Determine the (x, y) coordinate at the center of the cell enclosing the given text.  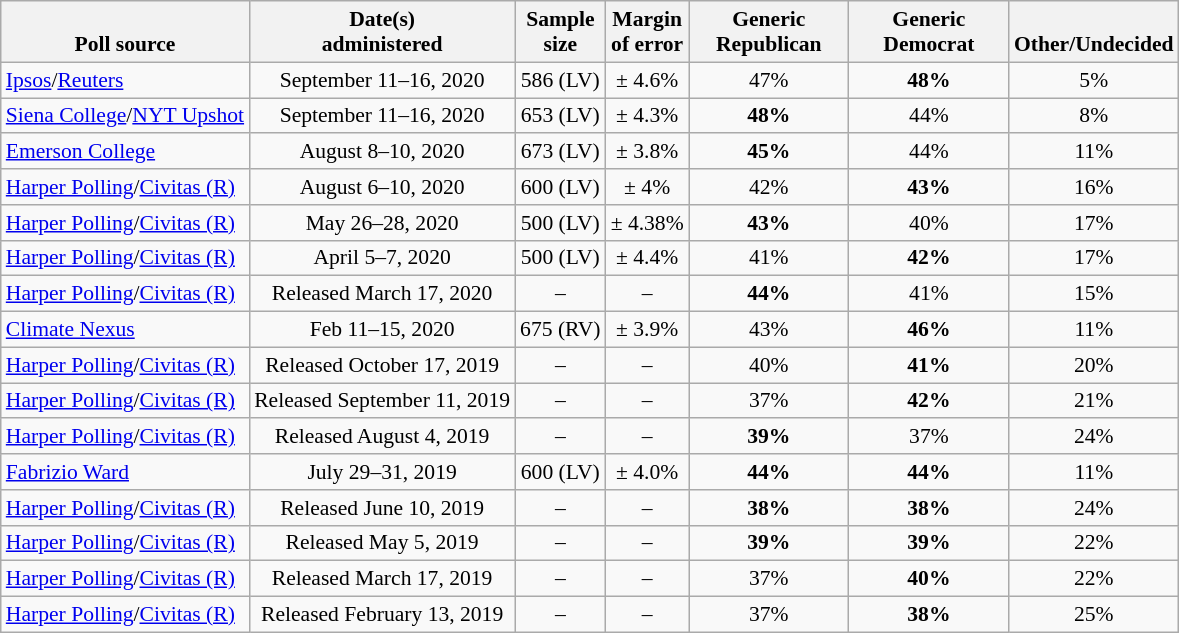
21% (1094, 401)
675 (RV) (560, 330)
Released March 17, 2020 (382, 294)
15% (1094, 294)
August 6–10, 2020 (382, 187)
Released September 11, 2019 (382, 401)
Poll source (125, 32)
25% (1094, 615)
Climate Nexus (125, 330)
Released February 13, 2019 (382, 615)
653 (LV) (560, 116)
Samplesize (560, 32)
Ipsos/Reuters (125, 80)
Siena College/NYT Upshot (125, 116)
Marginof error (648, 32)
Released March 17, 2019 (382, 579)
± 4.4% (648, 258)
673 (LV) (560, 152)
Released August 4, 2019 (382, 437)
8% (1094, 116)
± 3.8% (648, 152)
Date(s)administered (382, 32)
Released May 5, 2019 (382, 543)
Feb 11–15, 2020 (382, 330)
± 3.9% (648, 330)
46% (929, 330)
± 4% (648, 187)
April 5–7, 2020 (382, 258)
Other/Undecided (1094, 32)
May 26–28, 2020 (382, 223)
Released October 17, 2019 (382, 365)
GenericDemocrat (929, 32)
20% (1094, 365)
± 4.6% (648, 80)
586 (LV) (560, 80)
Fabrizio Ward (125, 472)
± 4.3% (648, 116)
± 4.38% (648, 223)
± 4.0% (648, 472)
16% (1094, 187)
Emerson College (125, 152)
47% (769, 80)
August 8–10, 2020 (382, 152)
5% (1094, 80)
Released June 10, 2019 (382, 508)
45% (769, 152)
GenericRepublican (769, 32)
July 29–31, 2019 (382, 472)
